Identify which cell holds the provided text, then report its [x, y] central coordinate. 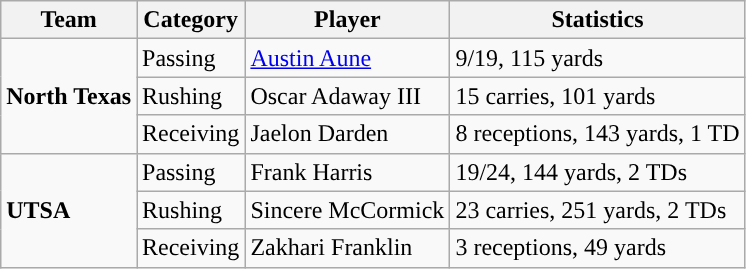
8 receptions, 143 yards, 1 TD [598, 134]
Frank Harris [348, 172]
Category [190, 20]
Sincere McCormick [348, 210]
Oscar Adaway III [348, 96]
3 receptions, 49 yards [598, 248]
Player [348, 20]
9/19, 115 yards [598, 58]
Team [69, 20]
Austin Aune [348, 58]
Zakhari Franklin [348, 248]
Jaelon Darden [348, 134]
15 carries, 101 yards [598, 96]
23 carries, 251 yards, 2 TDs [598, 210]
19/24, 144 yards, 2 TDs [598, 172]
North Texas [69, 96]
Statistics [598, 20]
UTSA [69, 210]
